Determine the (X, Y) coordinate at the center of the cell enclosing the given text.  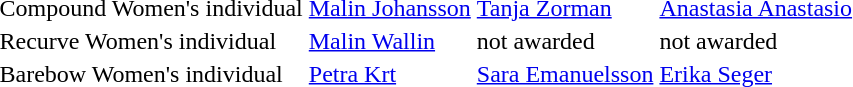
not awarded (565, 41)
Malin Wallin (390, 41)
